Detect which cell encompasses the target text, then output its [x, y] center coordinate. 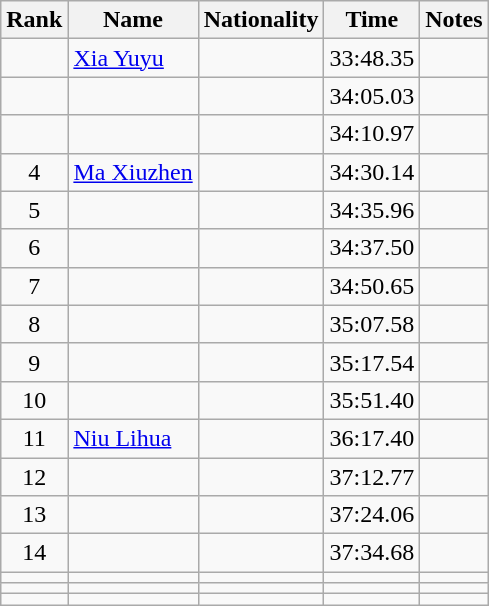
34:35.96 [372, 210]
35:17.54 [372, 362]
Rank [34, 20]
13 [34, 515]
4 [34, 172]
Time [372, 20]
11 [34, 438]
35:51.40 [372, 400]
37:12.77 [372, 477]
35:07.58 [372, 324]
34:30.14 [372, 172]
34:50.65 [372, 286]
33:48.35 [372, 58]
34:37.50 [372, 248]
37:34.68 [372, 553]
8 [34, 324]
Notes [454, 20]
Xia Yuyu [133, 58]
9 [34, 362]
36:17.40 [372, 438]
34:05.03 [372, 96]
Ma Xiuzhen [133, 172]
12 [34, 477]
6 [34, 248]
14 [34, 553]
Niu Lihua [133, 438]
34:10.97 [372, 134]
7 [34, 286]
Nationality [261, 20]
37:24.06 [372, 515]
5 [34, 210]
10 [34, 400]
Name [133, 20]
